Output the [x, y] coordinate of the center of the cell containing the given text.  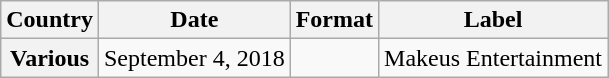
Makeus Entertainment [494, 58]
Country [50, 20]
Label [494, 20]
September 4, 2018 [194, 58]
Date [194, 20]
Various [50, 58]
Format [334, 20]
